Provide the (X, Y) coordinate of the cell's center where the given text is located.  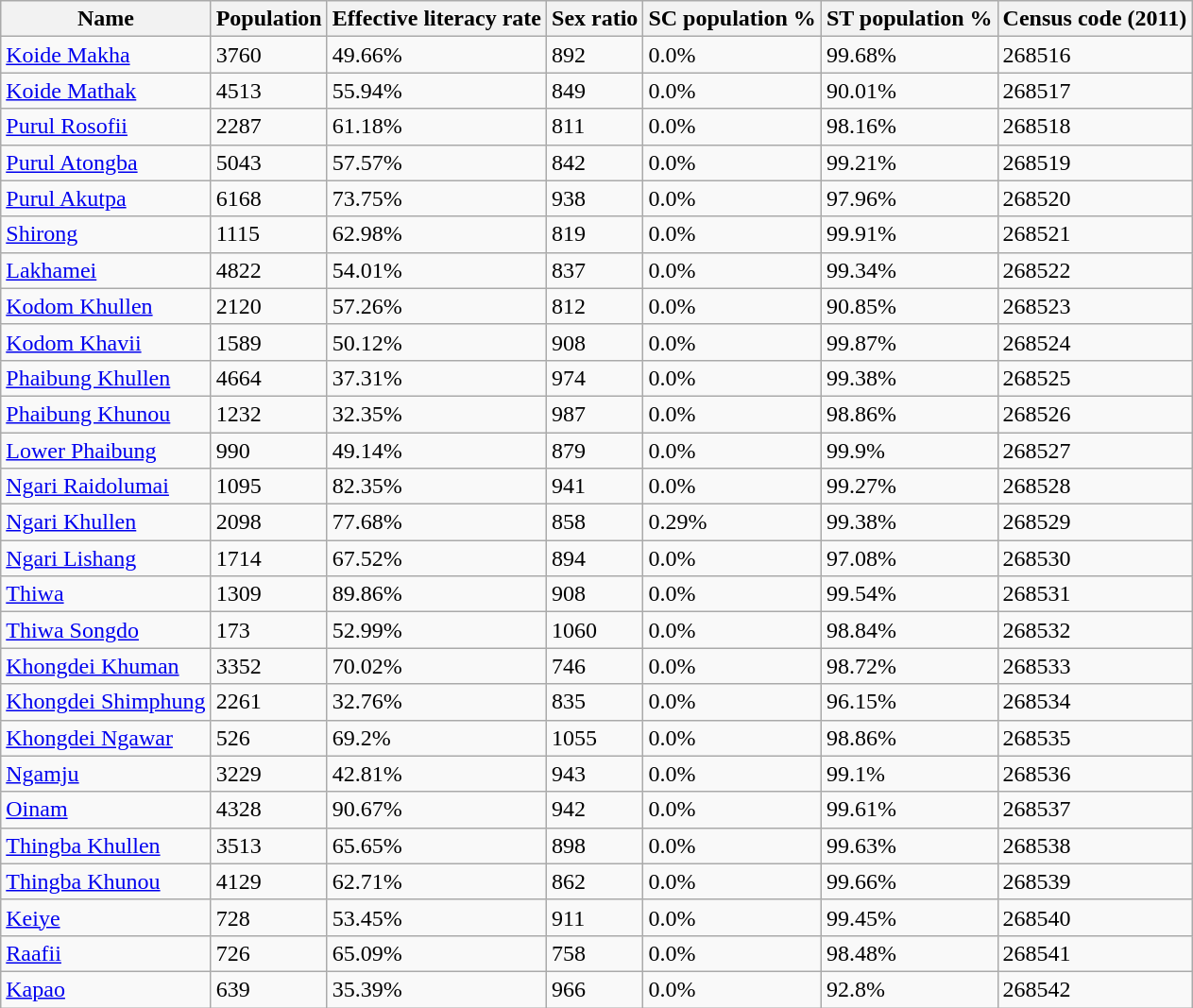
6168 (268, 198)
268530 (1095, 558)
Kodom Khullen (106, 306)
268535 (1095, 738)
268531 (1095, 594)
3760 (268, 55)
Lower Phaibung (106, 451)
99.27% (909, 487)
99.21% (909, 162)
842 (595, 162)
Purul Rosofii (106, 127)
Thiwa Songdo (106, 630)
90.85% (909, 306)
4328 (268, 810)
268519 (1095, 162)
858 (595, 522)
Ngari Raidolumai (106, 487)
4129 (268, 881)
862 (595, 881)
42.81% (436, 774)
Kapao (106, 989)
99.1% (909, 774)
892 (595, 55)
89.86% (436, 594)
Shirong (106, 234)
812 (595, 306)
Sex ratio (595, 19)
65.65% (436, 846)
1589 (268, 342)
268539 (1095, 881)
268520 (1095, 198)
67.52% (436, 558)
3352 (268, 666)
268527 (1095, 451)
1115 (268, 234)
268524 (1095, 342)
98.48% (909, 953)
Phaibung Khullen (106, 378)
1714 (268, 558)
35.39% (436, 989)
837 (595, 270)
Keiye (106, 917)
Khongdei Ngawar (106, 738)
98.16% (909, 127)
268532 (1095, 630)
97.96% (909, 198)
268517 (1095, 91)
1095 (268, 487)
Koide Mathak (106, 91)
728 (268, 917)
639 (268, 989)
Ngari Khullen (106, 522)
92.8% (909, 989)
55.94% (436, 91)
32.35% (436, 414)
62.98% (436, 234)
1232 (268, 414)
819 (595, 234)
SC population % (732, 19)
894 (595, 558)
ST population % (909, 19)
37.31% (436, 378)
268529 (1095, 522)
62.71% (436, 881)
938 (595, 198)
52.99% (436, 630)
99.68% (909, 55)
99.91% (909, 234)
90.01% (909, 91)
70.02% (436, 666)
99.54% (909, 594)
879 (595, 451)
849 (595, 91)
268521 (1095, 234)
3513 (268, 846)
990 (268, 451)
99.66% (909, 881)
Purul Akutpa (106, 198)
268542 (1095, 989)
268525 (1095, 378)
941 (595, 487)
268536 (1095, 774)
3229 (268, 774)
268537 (1095, 810)
97.08% (909, 558)
69.2% (436, 738)
Koide Makha (106, 55)
4822 (268, 270)
987 (595, 414)
Khongdei Khuman (106, 666)
Thiwa (106, 594)
Census code (2011) (1095, 19)
2261 (268, 702)
Purul Atongba (106, 162)
99.61% (909, 810)
Oinam (106, 810)
77.68% (436, 522)
99.87% (909, 342)
99.63% (909, 846)
49.66% (436, 55)
758 (595, 953)
1055 (595, 738)
Ngamju (106, 774)
268522 (1095, 270)
73.75% (436, 198)
Khongdei Shimphung (106, 702)
Lakhamei (106, 270)
811 (595, 127)
Thingba Khunou (106, 881)
173 (268, 630)
0.29% (732, 522)
268533 (1095, 666)
974 (595, 378)
65.09% (436, 953)
2098 (268, 522)
2287 (268, 127)
268518 (1095, 127)
911 (595, 917)
Ngari Lishang (106, 558)
268538 (1095, 846)
82.35% (436, 487)
1309 (268, 594)
57.26% (436, 306)
268534 (1095, 702)
268523 (1095, 306)
942 (595, 810)
1060 (595, 630)
898 (595, 846)
966 (595, 989)
Thingba Khullen (106, 846)
98.84% (909, 630)
57.57% (436, 162)
268540 (1095, 917)
Kodom Khavii (106, 342)
268516 (1095, 55)
Phaibung Khunou (106, 414)
99.9% (909, 451)
4513 (268, 91)
268541 (1095, 953)
98.72% (909, 666)
Name (106, 19)
90.67% (436, 810)
943 (595, 774)
Population (268, 19)
5043 (268, 162)
526 (268, 738)
54.01% (436, 270)
32.76% (436, 702)
Effective literacy rate (436, 19)
Raafii (106, 953)
726 (268, 953)
99.45% (909, 917)
4664 (268, 378)
835 (595, 702)
50.12% (436, 342)
96.15% (909, 702)
61.18% (436, 127)
49.14% (436, 451)
268528 (1095, 487)
2120 (268, 306)
99.34% (909, 270)
746 (595, 666)
53.45% (436, 917)
268526 (1095, 414)
